Return (X, Y) of the center of cell containing provided text 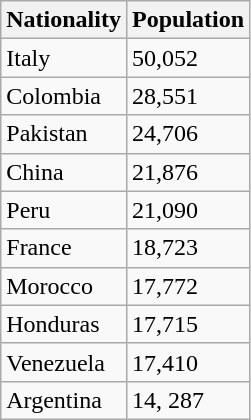
18,723 (188, 248)
28,551 (188, 96)
Colombia (64, 96)
14, 287 (188, 400)
17,772 (188, 286)
Nationality (64, 20)
Italy (64, 58)
Pakistan (64, 134)
21,876 (188, 172)
Peru (64, 210)
France (64, 248)
Morocco (64, 286)
24,706 (188, 134)
China (64, 172)
50,052 (188, 58)
Venezuela (64, 362)
Population (188, 20)
17,715 (188, 324)
21,090 (188, 210)
Honduras (64, 324)
17,410 (188, 362)
Argentina (64, 400)
